Locate the cell with the specified text and output its (X, Y) center coordinate. 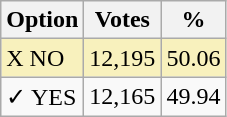
49.94 (194, 97)
✓ YES (42, 97)
% (194, 20)
12,195 (122, 58)
12,165 (122, 97)
X NO (42, 58)
50.06 (194, 58)
Option (42, 20)
Votes (122, 20)
